Output the [X, Y] coordinate of the center of the cell containing the given text.  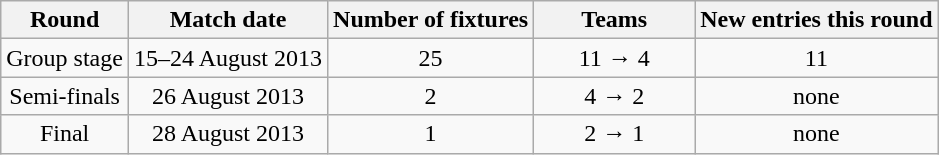
Match date [228, 20]
Round [65, 20]
4 → 2 [614, 96]
11 → 4 [614, 58]
26 August 2013 [228, 96]
Number of fixtures [431, 20]
25 [431, 58]
2 [431, 96]
11 [816, 58]
Teams [614, 20]
Group stage [65, 58]
2 → 1 [614, 134]
Semi-finals [65, 96]
15–24 August 2013 [228, 58]
Final [65, 134]
1 [431, 134]
New entries this round [816, 20]
28 August 2013 [228, 134]
